From the cell containing the given text, extract its center point as (x, y) coordinate. 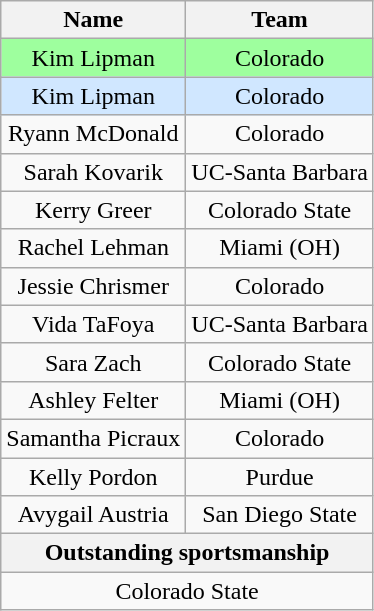
Jessie Chrismer (94, 286)
Vida TaFoya (94, 324)
Kelly Pordon (94, 477)
Sarah Kovarik (94, 172)
Sara Zach (94, 362)
San Diego State (280, 515)
Outstanding sportsmanship (188, 553)
Samantha Picraux (94, 438)
Ashley Felter (94, 400)
Purdue (280, 477)
Avygail Austria (94, 515)
Team (280, 20)
Kerry Greer (94, 210)
Name (94, 20)
Ryann McDonald (94, 134)
Rachel Lehman (94, 248)
